From the cell containing the given text, extract its center point as [x, y] coordinate. 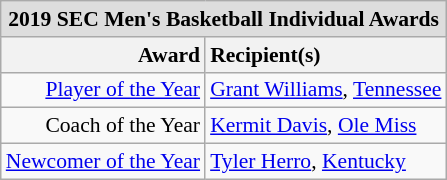
Tyler Herro, Kentucky [326, 162]
Newcomer of the Year [103, 162]
Award [103, 55]
Grant Williams, Tennessee [326, 90]
Kermit Davis, Ole Miss [326, 126]
Recipient(s) [326, 55]
2019 SEC Men's Basketball Individual Awards [224, 19]
Player of the Year [103, 90]
Coach of the Year [103, 126]
